For the text-containing cell, return its midpoint in (x, y) coordinate format. 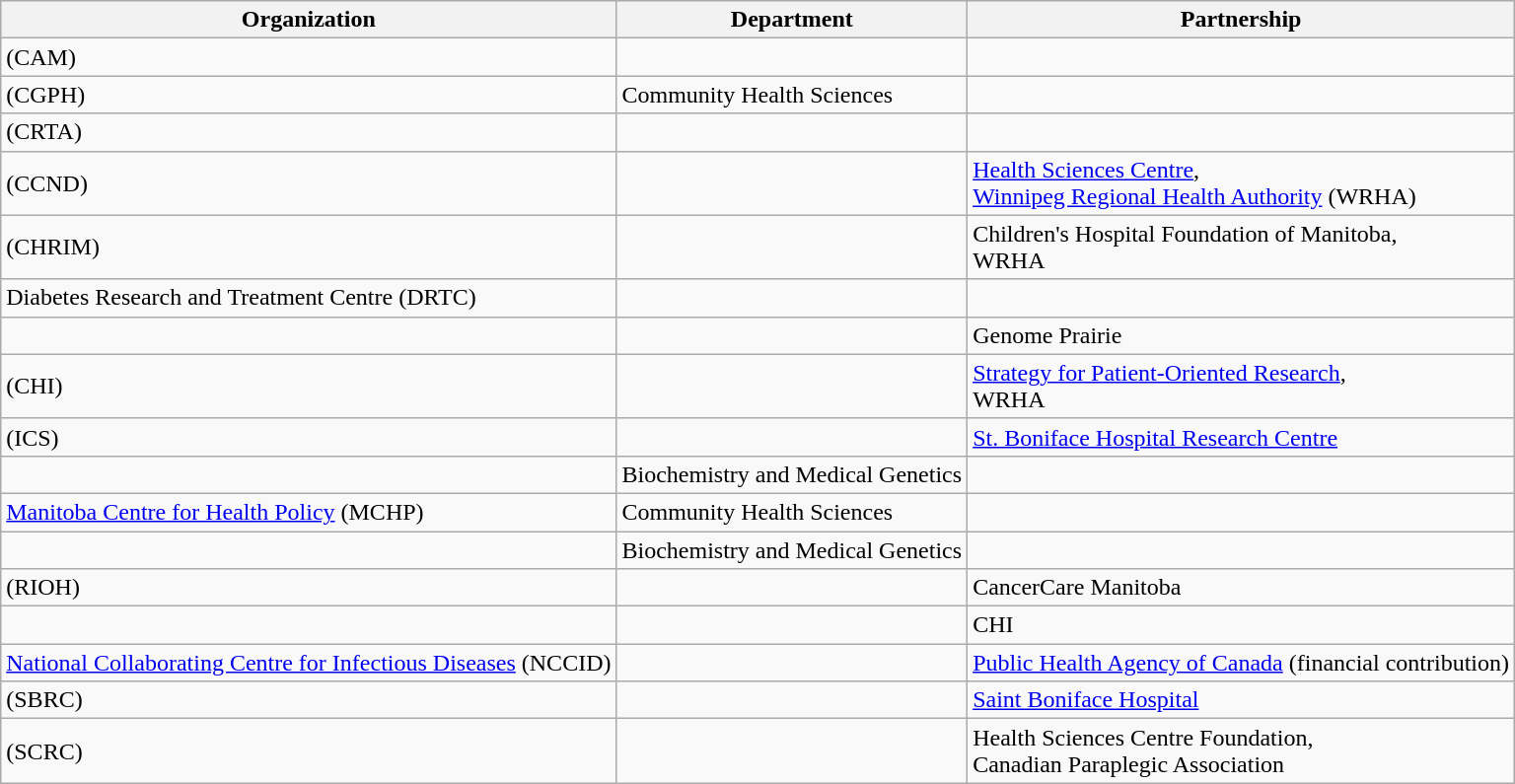
Strategy for Patient-Oriented Research,WRHA (1241, 387)
(CAM) (309, 57)
Health Sciences Centre,Winnipeg Regional Health Authority (WRHA) (1241, 183)
(CHI) (309, 387)
Diabetes Research and Treatment Centre (DRTC) (309, 298)
(CRTA) (309, 132)
Public Health Agency of Canada (financial contribution) (1241, 663)
CancerCare Manitoba (1241, 588)
(CHRIM) (309, 247)
(ICS) (309, 437)
Genome Prairie (1241, 335)
(RIOH) (309, 588)
National Collaborating Centre for Infectious Diseases (NCCID) (309, 663)
Health Sciences Centre Foundation,Canadian Paraplegic Association (1241, 751)
(SCRC) (309, 751)
St. Boniface Hospital Research Centre (1241, 437)
Organization (309, 20)
Saint Boniface Hospital (1241, 700)
Department (792, 20)
(SBRC) (309, 700)
Partnership (1241, 20)
(CGPH) (309, 95)
CHI (1241, 625)
(CCND) (309, 183)
Manitoba Centre for Health Policy (MCHP) (309, 512)
Children's Hospital Foundation of Manitoba,WRHA (1241, 247)
